Output the [x, y] coordinate of the center of the cell containing the given text.  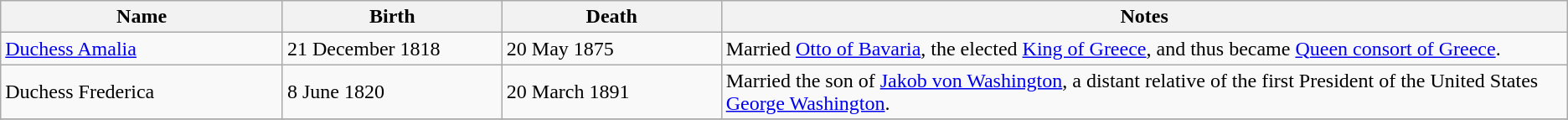
Married Otto of Bavaria, the elected King of Greece, and thus became Queen consort of Greece. [1144, 49]
Married the son of Jakob von Washington, a distant relative of the first President of the United States George Washington. [1144, 92]
Duchess Frederica [142, 92]
Name [142, 17]
Notes [1144, 17]
Duchess Amalia [142, 49]
21 December 1818 [392, 49]
Death [611, 17]
Birth [392, 17]
20 March 1891 [611, 92]
20 May 1875 [611, 49]
8 June 1820 [392, 92]
